Return the [X, Y] coordinate for the center point of the cell that contains the specified text.  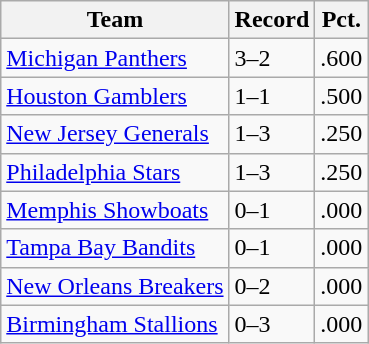
0–3 [272, 324]
Pct. [342, 20]
3–2 [272, 58]
New Orleans Breakers [115, 286]
Memphis Showboats [115, 210]
New Jersey Generals [115, 134]
Tampa Bay Bandits [115, 248]
0–2 [272, 286]
Houston Gamblers [115, 96]
.600 [342, 58]
.500 [342, 96]
Record [272, 20]
Philadelphia Stars [115, 172]
Birmingham Stallions [115, 324]
Michigan Panthers [115, 58]
Team [115, 20]
1–1 [272, 96]
